Capture the cell that displays the provided text and extract its (X, Y) central coordinate. 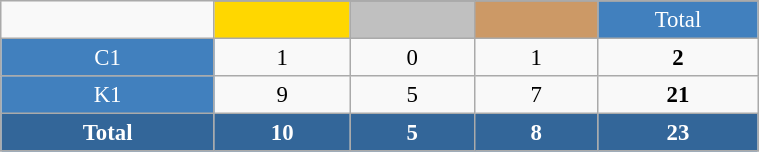
C1 (108, 58)
21 (678, 95)
8 (536, 133)
23 (678, 133)
10 (282, 133)
9 (282, 95)
K1 (108, 95)
7 (536, 95)
0 (412, 58)
2 (678, 58)
